Extract the [X, Y] coordinate from the center of the cell holding the provided text.  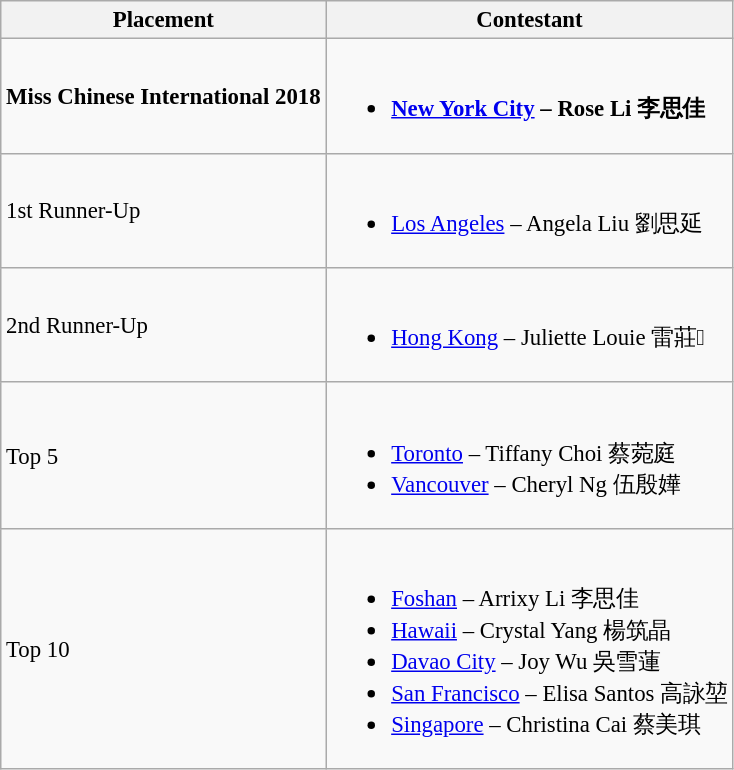
Hong Kong – Juliette Louie 雷莊𠒇 [530, 326]
Miss Chinese International 2018 [164, 96]
Los Angeles – Angela Liu 劉思延 [530, 210]
1st Runner-Up [164, 210]
Top 5 [164, 455]
New York City – Rose Li 李思佳 [530, 96]
2nd Runner-Up [164, 326]
Foshan – Arrixy Li 李思佳Hawaii – Crystal Yang 楊筑晶Davao City – Joy Wu 吳雪蓮San Francisco – Elisa Santos 高詠堃Singapore – Christina Cai 蔡美琪 [530, 650]
Contestant [530, 20]
Toronto – Tiffany Choi 蔡菀庭Vancouver – Cheryl Ng 伍殷嬅 [530, 455]
Top 10 [164, 650]
Placement [164, 20]
